Provide the [X, Y] coordinate of the cell's center where the given text is located.  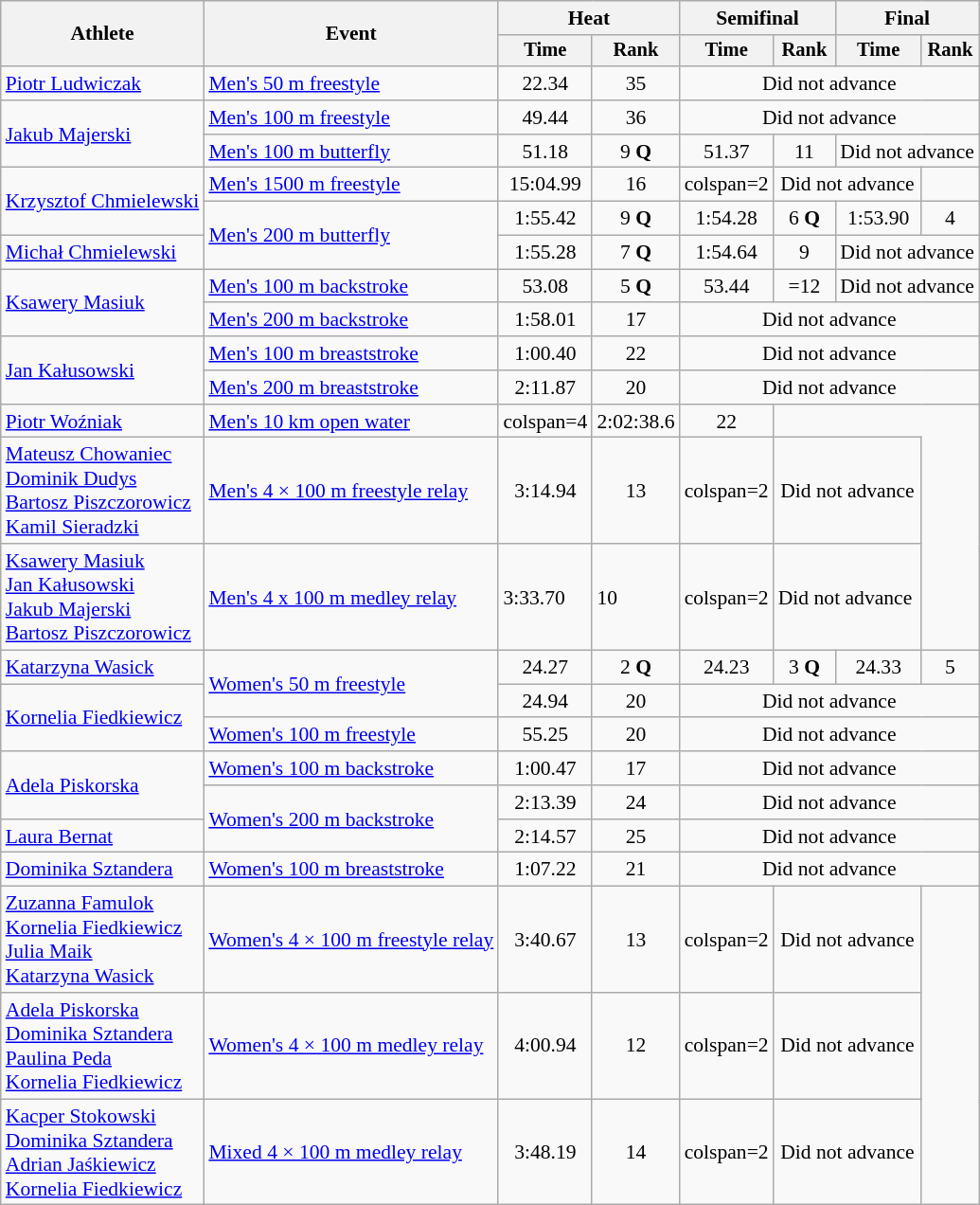
Men's 100 m breaststroke [350, 353]
2:13.39 [545, 802]
35 [635, 83]
5 [951, 668]
Semifinal [757, 18]
1:00.40 [545, 353]
Final [907, 18]
24.27 [545, 668]
Dominika Sztandera [102, 870]
1:58.01 [545, 320]
Ksawery Masiuk [102, 303]
16 [635, 185]
Kornelia Fiedkiewicz [102, 718]
12 [635, 1046]
2:11.87 [545, 387]
10 [635, 597]
Women's 200 m backstroke [350, 818]
Women's 4 × 100 m freestyle relay [350, 940]
Mateusz ChowaniecDominik DudysBartosz PiszczorowiczKamil Sieradzki [102, 491]
Krzysztof Chmielewski [102, 201]
6 Q [805, 219]
Men's 50 m freestyle [350, 83]
Adela Piskorska [102, 784]
4:00.94 [545, 1046]
1:00.47 [545, 768]
colspan=4 [545, 422]
Women's 4 × 100 m medley relay [350, 1046]
Men's 10 km open water [350, 422]
Women's 100 m backstroke [350, 768]
24.94 [545, 701]
Men's 1500 m freestyle [350, 185]
15:04.99 [545, 185]
1:54.28 [727, 219]
7 Q [635, 253]
4 [951, 219]
55.25 [545, 735]
9 [805, 253]
Mixed 4 × 100 m medley relay [350, 1152]
21 [635, 870]
1:53.90 [879, 219]
53.08 [545, 286]
2:14.57 [545, 836]
51.18 [545, 152]
2 Q [635, 668]
25 [635, 836]
24 [635, 802]
Men's 200 m backstroke [350, 320]
Event [350, 34]
Heat [589, 18]
Kacper StokowskiDominika SztanderaAdrian JaśkiewiczKornelia Fiedkiewicz [102, 1152]
53.44 [727, 286]
Men's 100 m butterfly [350, 152]
1:55.28 [545, 253]
2:02:38.6 [635, 422]
Men's 200 m butterfly [350, 235]
Katarzyna Wasick [102, 668]
=12 [805, 286]
Men's 200 m breaststroke [350, 387]
24.33 [879, 668]
5 Q [635, 286]
49.44 [545, 117]
1:07.22 [545, 870]
Women's 100 m freestyle [350, 735]
Laura Bernat [102, 836]
Piotr Ludwiczak [102, 83]
Ksawery MasiukJan KałusowskiJakub MajerskiBartosz Piszczorowicz [102, 597]
3:40.67 [545, 940]
Michał Chmielewski [102, 253]
Men's 4 × 100 m freestyle relay [350, 491]
1:54.64 [727, 253]
Jan Kałusowski [102, 369]
3:33.70 [545, 597]
36 [635, 117]
3:14.94 [545, 491]
11 [805, 152]
Athlete [102, 34]
14 [635, 1152]
22.34 [545, 83]
Men's 4 x 100 m medley relay [350, 597]
24.23 [727, 668]
Women's 100 m breaststroke [350, 870]
Women's 50 m freestyle [350, 684]
3:48.19 [545, 1152]
Adela PiskorskaDominika SztanderaPaulina PedaKornelia Fiedkiewicz [102, 1046]
Men's 100 m backstroke [350, 286]
Jakub Majerski [102, 135]
Men's 100 m freestyle [350, 117]
1:55.42 [545, 219]
3 Q [805, 668]
51.37 [727, 152]
Piotr Woźniak [102, 422]
Zuzanna FamulokKornelia FiedkiewiczJulia MaikKatarzyna Wasick [102, 940]
